Capture the cell that displays the provided text and extract its (x, y) central coordinate. 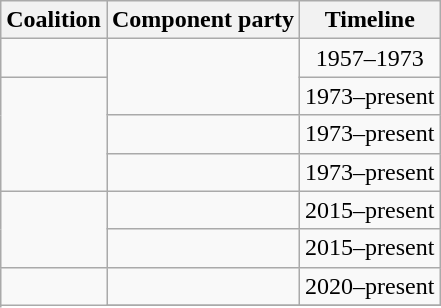
Timeline (370, 20)
Component party (202, 20)
2020–present (370, 286)
Coalition (54, 20)
1957–1973 (370, 58)
